Capture the cell that displays the provided text and extract its [X, Y] central coordinate. 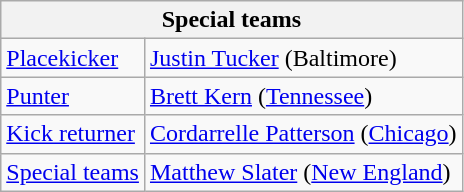
Brett Kern (Tennessee) [303, 96]
Kick returner [73, 134]
Cordarrelle Patterson (Chicago) [303, 134]
Placekicker [73, 58]
Matthew Slater (New England) [303, 172]
Punter [73, 96]
Justin Tucker (Baltimore) [303, 58]
